Scan for the cell matching the given text and deliver its (X, Y) coordinate at center. 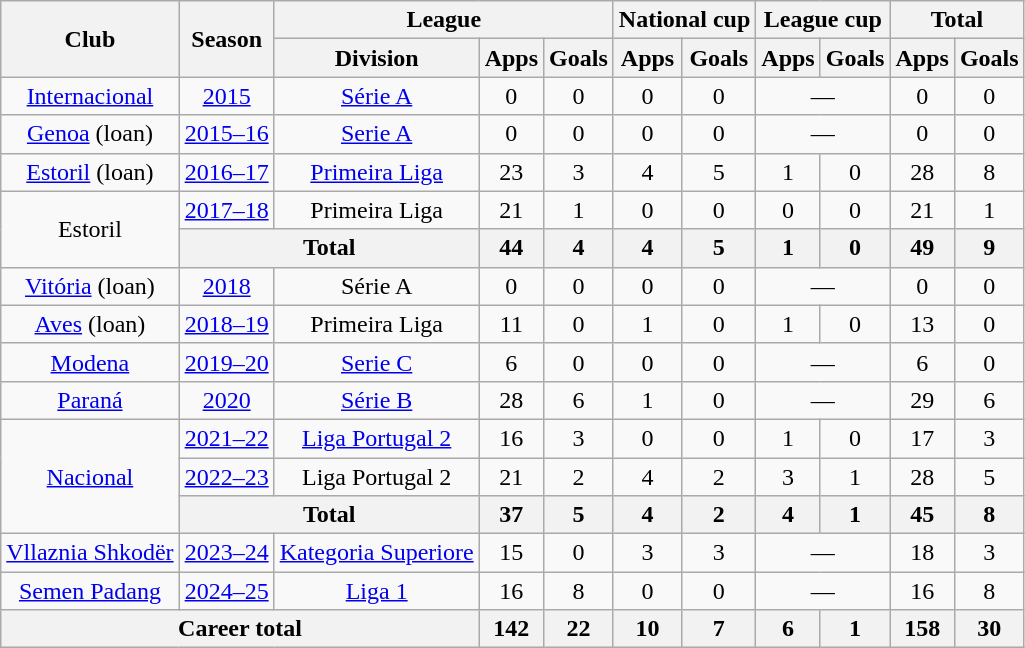
Liga 1 (376, 591)
Vitória (loan) (90, 286)
Nacional (90, 476)
Serie A (376, 134)
9 (989, 248)
2022–23 (226, 477)
Season (226, 39)
National cup (684, 20)
League cup (823, 20)
Career total (240, 629)
2015 (226, 96)
18 (922, 553)
49 (922, 248)
2018–19 (226, 324)
Série B (376, 400)
2016–17 (226, 172)
Paraná (90, 400)
2021–22 (226, 438)
Genoa (loan) (90, 134)
Internacional (90, 96)
2020 (226, 400)
23 (511, 172)
142 (511, 629)
Club (90, 39)
2023–24 (226, 553)
37 (511, 515)
2018 (226, 286)
Estoril (loan) (90, 172)
Modena (90, 362)
44 (511, 248)
158 (922, 629)
17 (922, 438)
45 (922, 515)
10 (647, 629)
2015–16 (226, 134)
2017–18 (226, 210)
Estoril (90, 229)
11 (511, 324)
29 (922, 400)
2024–25 (226, 591)
Aves (loan) (90, 324)
Vllaznia Shkodër (90, 553)
15 (511, 553)
22 (579, 629)
Division (376, 58)
League (444, 20)
Serie C (376, 362)
7 (719, 629)
Semen Padang (90, 591)
30 (989, 629)
Kategoria Superiore (376, 553)
2019–20 (226, 362)
13 (922, 324)
